Capture the cell that displays the provided text and extract its (X, Y) central coordinate. 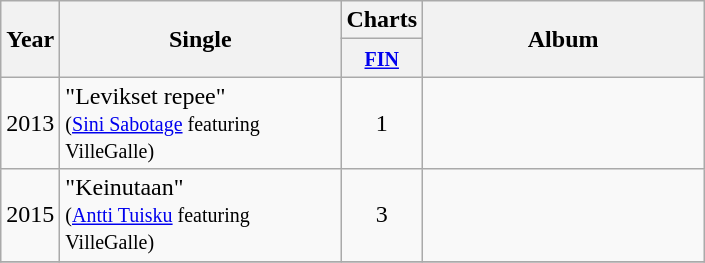
Year (30, 39)
Charts (382, 20)
FIN (382, 58)
Album (564, 39)
2013 (30, 123)
1 (382, 123)
"Keinutaan" (Antti Tuisku featuring VilleGalle) (200, 215)
Single (200, 39)
3 (382, 215)
2015 (30, 215)
"Levikset repee" (Sini Sabotage featuring VilleGalle) (200, 123)
